Return the (X, Y) coordinate for the center point of the cell that contains the specified text.  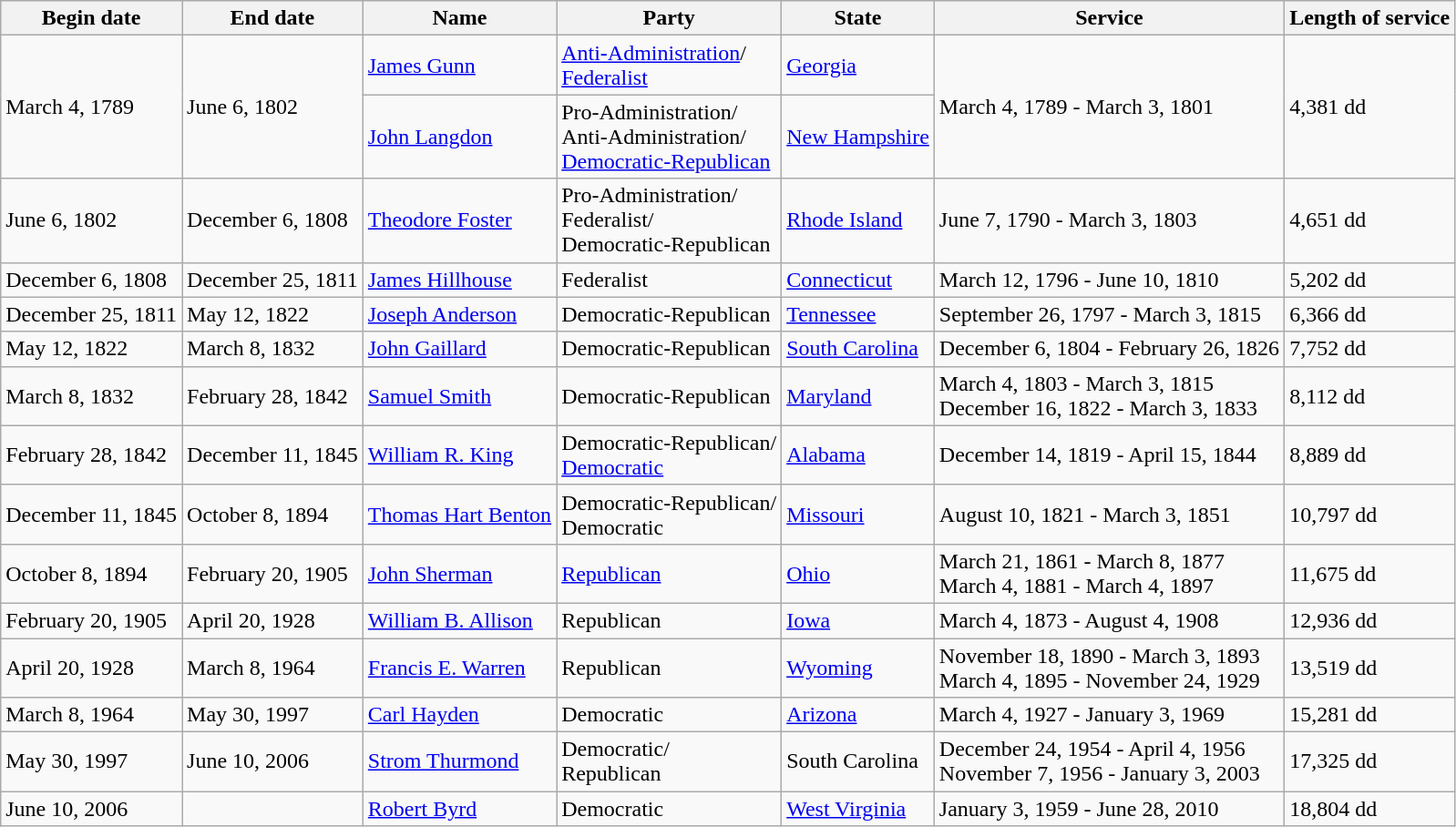
James Hillhouse (459, 280)
Length of service (1370, 18)
11,675 dd (1370, 574)
New Hampshire (858, 137)
Service (1109, 18)
Tennessee (858, 314)
William B. Allison (459, 620)
Thomas Hart Benton (459, 514)
John Langdon (459, 137)
December 14, 1819 - April 15, 1844 (1109, 455)
December 6, 1804 - February 26, 1826 (1109, 349)
June 7, 1790 - March 3, 1803 (1109, 220)
6,366 dd (1370, 314)
Robert Byrd (459, 809)
Iowa (858, 620)
Wyoming (858, 667)
8,112 dd (1370, 395)
18,804 dd (1370, 809)
William R. King (459, 455)
March 4, 1927 - January 3, 1969 (1109, 715)
Francis E. Warren (459, 667)
Federalist (669, 280)
Strom Thurmond (459, 761)
4,381 dd (1370, 107)
John Gaillard (459, 349)
March 4, 1789 (91, 107)
Anti-Administration/Federalist (669, 66)
4,651 dd (1370, 220)
Pro-Administration/Anti-Administration/Democratic-Republican (669, 137)
Pro-Administration/Federalist/Democratic-Republican (669, 220)
James Gunn (459, 66)
November 18, 1890 - March 3, 1893March 4, 1895 - November 24, 1929 (1109, 667)
Rhode Island (858, 220)
March 4, 1803 - March 3, 1815December 16, 1822 - March 3, 1833 (1109, 395)
15,281 dd (1370, 715)
10,797 dd (1370, 514)
Joseph Anderson (459, 314)
Party (669, 18)
March 4, 1789 - March 3, 1801 (1109, 107)
7,752 dd (1370, 349)
March 21, 1861 - March 8, 1877March 4, 1881 - March 4, 1897 (1109, 574)
December 24, 1954 - April 4, 1956November 7, 1956 - January 3, 2003 (1109, 761)
Maryland (858, 395)
State (858, 18)
January 3, 1959 - June 28, 2010 (1109, 809)
Carl Hayden (459, 715)
August 10, 1821 - March 3, 1851 (1109, 514)
March 4, 1873 - August 4, 1908 (1109, 620)
Alabama (858, 455)
Democratic/Republican (669, 761)
Arizona (858, 715)
Theodore Foster (459, 220)
8,889 dd (1370, 455)
5,202 dd (1370, 280)
End date (273, 18)
Begin date (91, 18)
17,325 dd (1370, 761)
Missouri (858, 514)
March 12, 1796 - June 10, 1810 (1109, 280)
September 26, 1797 - March 3, 1815 (1109, 314)
John Sherman (459, 574)
Samuel Smith (459, 395)
Ohio (858, 574)
12,936 dd (1370, 620)
Name (459, 18)
West Virginia (858, 809)
Georgia (858, 66)
Connecticut (858, 280)
13,519 dd (1370, 667)
